Return [x, y] of the center of cell containing provided text 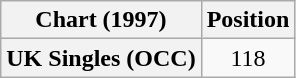
UK Singles (OCC) [101, 58]
Position [248, 20]
118 [248, 58]
Chart (1997) [101, 20]
